Detect which cell encompasses the target text, then output its [X, Y] center coordinate. 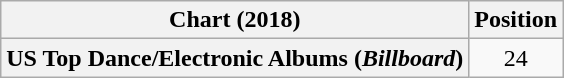
Chart (2018) [235, 20]
Position [516, 20]
US Top Dance/Electronic Albums (Billboard) [235, 58]
24 [516, 58]
